Locate the cell with the specified text and output its [X, Y] center coordinate. 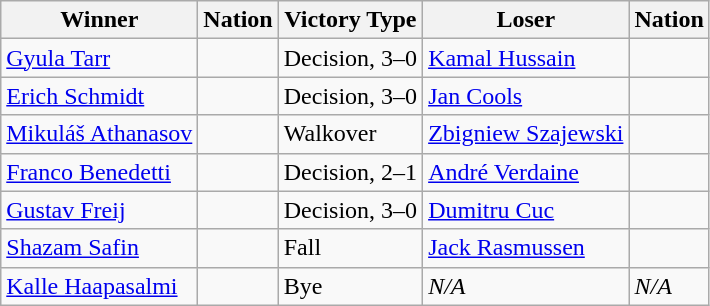
Kalle Haapasalmi [100, 286]
Jack Rasmussen [526, 248]
Dumitru Cuc [526, 210]
Fall [350, 248]
Franco Benedetti [100, 172]
Walkover [350, 134]
Victory Type [350, 20]
Kamal Hussain [526, 58]
Decision, 2–1 [350, 172]
André Verdaine [526, 172]
Bye [350, 286]
Erich Schmidt [100, 96]
Shazam Safin [100, 248]
Jan Cools [526, 96]
Winner [100, 20]
Gyula Tarr [100, 58]
Gustav Freij [100, 210]
Zbigniew Szajewski [526, 134]
Loser [526, 20]
Mikuláš Athanasov [100, 134]
